Search for the cell housing the specified text and yield its [x, y] center coordinate. 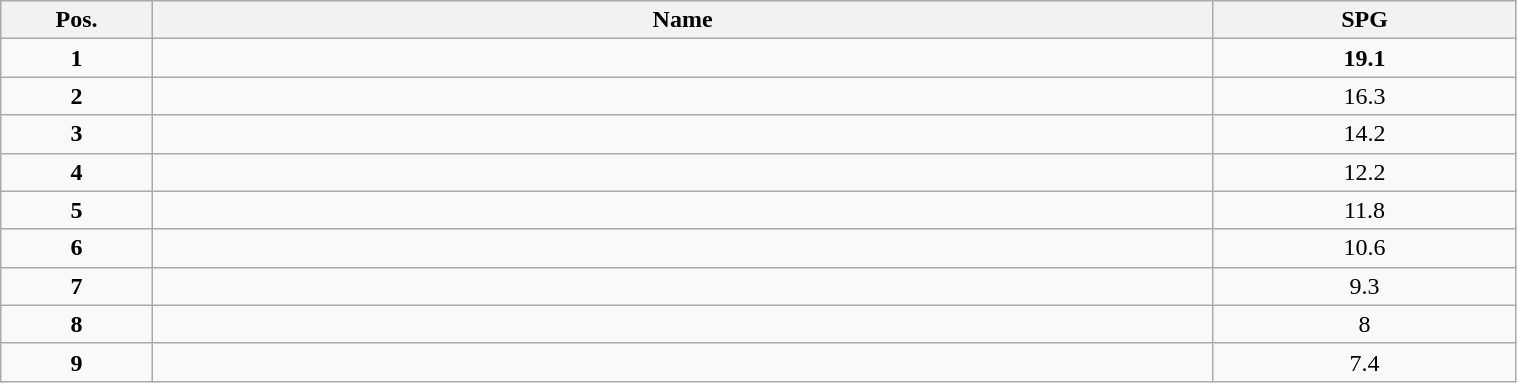
1 [77, 58]
2 [77, 96]
12.2 [1364, 172]
10.6 [1364, 248]
16.3 [1364, 96]
14.2 [1364, 134]
Pos. [77, 20]
11.8 [1364, 210]
SPG [1364, 20]
6 [77, 248]
9 [77, 362]
4 [77, 172]
7 [77, 286]
3 [77, 134]
7.4 [1364, 362]
9.3 [1364, 286]
19.1 [1364, 58]
Name [682, 20]
5 [77, 210]
